Pinpoint the cell where the given text exists, returning its (X, Y) midpoint coordinate. 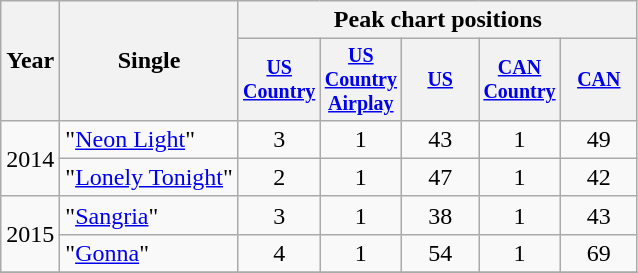
49 (598, 139)
2014 (30, 158)
"Sangria" (150, 215)
US (440, 80)
2 (279, 177)
42 (598, 177)
47 (440, 177)
US Country Airplay (361, 80)
54 (440, 253)
4 (279, 253)
"Lonely Tonight" (150, 177)
69 (598, 253)
CAN (598, 80)
Single (150, 61)
"Gonna" (150, 253)
38 (440, 215)
Peak chart positions (438, 20)
US Country (279, 80)
"Neon Light" (150, 139)
Year (30, 61)
CAN Country (520, 80)
2015 (30, 234)
